Determine the (X, Y) coordinate at the center of the cell enclosing the given text.  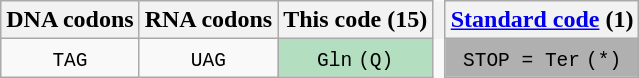
RNA codons (208, 20)
DNA codons (70, 20)
This code (15) (356, 20)
TAG (70, 58)
STOP = Ter (*) (542, 58)
Gln (Q) (356, 58)
UAG (208, 58)
Standard code (1) (542, 20)
